Identify which cell holds the provided text, then report its [x, y] central coordinate. 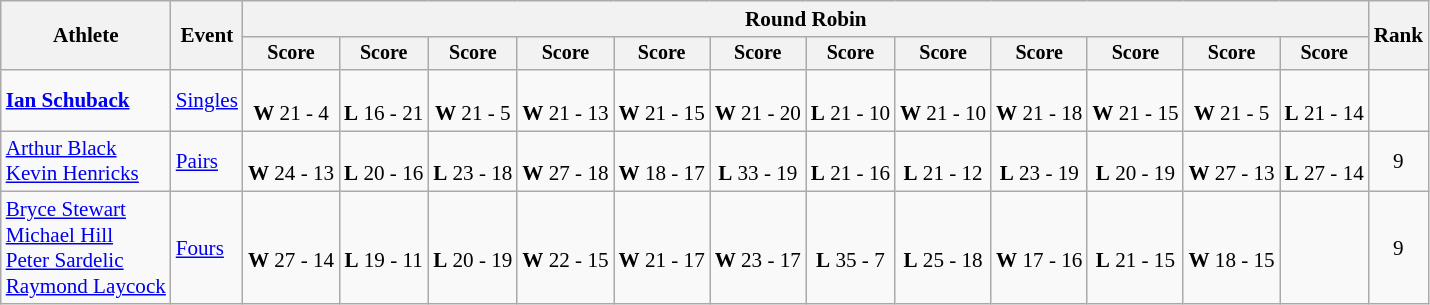
W 21 - 10 [943, 100]
L 27 - 14 [1324, 162]
L 35 - 7 [850, 248]
L 21 - 16 [850, 162]
L 25 - 18 [943, 248]
W 18 - 17 [662, 162]
W 21 - 18 [1039, 100]
W 23 - 17 [758, 248]
Rank [1398, 36]
L 21 - 10 [850, 100]
Athlete [86, 36]
L 23 - 18 [472, 162]
W 22 - 15 [565, 248]
Event [207, 36]
Ian Schuback [86, 100]
Arthur BlackKevin Henricks [86, 162]
W 21 - 4 [291, 100]
Round Robin [806, 18]
W 17 - 16 [1039, 248]
W 21 - 20 [758, 100]
Singles [207, 100]
W 21 - 13 [565, 100]
L 33 - 19 [758, 162]
W 27 - 14 [291, 248]
W 21 - 17 [662, 248]
W 27 - 13 [1231, 162]
L 20 - 16 [384, 162]
W 24 - 13 [291, 162]
L 21 - 15 [1135, 248]
Bryce StewartMichael HillPeter SardelicRaymond Laycock [86, 248]
L 16 - 21 [384, 100]
L 19 - 11 [384, 248]
Pairs [207, 162]
W 18 - 15 [1231, 248]
Fours [207, 248]
L 21 - 14 [1324, 100]
W 27 - 18 [565, 162]
L 23 - 19 [1039, 162]
L 21 - 12 [943, 162]
